Locate the cell with the specified text and output its [X, Y] center coordinate. 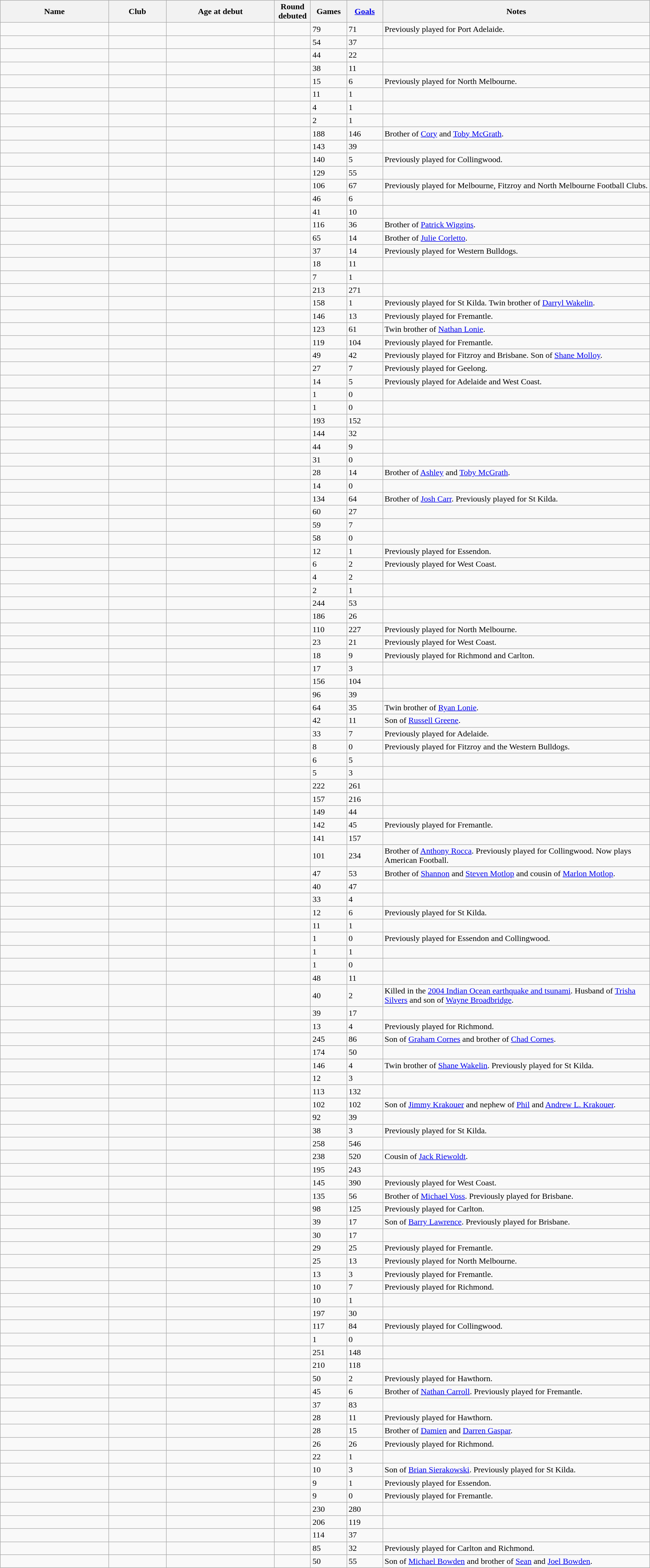
152 [365, 421]
65 [328, 238]
61 [365, 329]
79 [328, 29]
213 [328, 290]
Previously played for Fitzroy and Brisbane. Son of Shane Molloy. [516, 355]
117 [328, 1326]
186 [328, 616]
Son of Graham Cornes and brother of Chad Cornes. [516, 1039]
140 [328, 159]
23 [328, 642]
144 [328, 434]
Previously played for Richmond and Carlton. [516, 655]
Goals [365, 12]
Brother of Julie Corletto. [516, 238]
195 [328, 1170]
31 [328, 460]
96 [328, 695]
145 [328, 1183]
222 [328, 786]
Brother of Michael Voss. Previously played for Brisbane. [516, 1196]
Twin brother of Ryan Lonie. [516, 708]
244 [328, 603]
36 [365, 225]
197 [328, 1313]
Brother of Patrick Wiggins. [516, 225]
Previously played for Western Bulldogs. [516, 251]
114 [328, 1535]
123 [328, 329]
Killed in the 2004 Indian Ocean earthquake and tsunami. Husband of Trisha Silvers and son of Wayne Broadbridge. [516, 996]
216 [365, 799]
Previously played for Carlton and Richmond. [516, 1548]
41 [328, 212]
258 [328, 1144]
193 [328, 421]
35 [365, 708]
113 [328, 1091]
251 [328, 1352]
8 [328, 747]
520 [365, 1157]
141 [328, 838]
Twin brother of Nathan Lonie. [516, 329]
Son of Jimmy Krakouer and nephew of Phil and Andrew L. Krakouer. [516, 1105]
134 [328, 499]
238 [328, 1157]
143 [328, 146]
Previously played for Carlton. [516, 1209]
188 [328, 133]
546 [365, 1144]
92 [328, 1118]
86 [365, 1039]
Previously played for Adelaide. [516, 734]
Brother of Shannon and Steven Motlop and cousin of Marlon Motlop. [516, 873]
243 [365, 1170]
Games [328, 12]
Brother of Damien and Darren Gaspar. [516, 1431]
129 [328, 172]
158 [328, 303]
59 [328, 525]
83 [365, 1404]
135 [328, 1196]
Brother of Cory and Toby McGrath. [516, 133]
Son of Barry Lawrence. Previously played for Brisbane. [516, 1222]
29 [328, 1248]
Previously played for Adelaide and West Coast. [516, 382]
148 [365, 1352]
Brother of Anthony Rocca. Previously played for Collingwood. Now plays American Football. [516, 856]
71 [365, 29]
Brother of Ashley and Toby McGrath. [516, 473]
Previously played for Melbourne, Fitzroy and North Melbourne Football Clubs. [516, 186]
Round debuted [293, 12]
48 [328, 978]
156 [328, 682]
Previously played for St Kilda. Twin brother of Darryl Wakelin. [516, 303]
116 [328, 225]
132 [365, 1091]
101 [328, 856]
227 [365, 629]
85 [328, 1548]
84 [365, 1326]
Name [55, 12]
245 [328, 1039]
Notes [516, 12]
280 [365, 1509]
21 [365, 642]
54 [328, 42]
118 [365, 1365]
Brother of Josh Carr. Previously played for St Kilda. [516, 499]
390 [365, 1183]
67 [365, 186]
142 [328, 825]
Brother of Nathan Carroll. Previously played for Fremantle. [516, 1391]
206 [328, 1522]
Previously played for Geelong. [516, 368]
49 [328, 355]
230 [328, 1509]
58 [328, 538]
46 [328, 199]
210 [328, 1365]
Previously played for Fitzroy and the Western Bulldogs. [516, 747]
Previously played for Essendon and Collingwood. [516, 939]
149 [328, 812]
Son of Russell Greene. [516, 721]
Age at debut [220, 12]
60 [328, 512]
234 [365, 856]
Previously played for Port Adelaide. [516, 29]
Twin brother of Shane Wakelin. Previously played for St Kilda. [516, 1065]
271 [365, 290]
98 [328, 1209]
261 [365, 786]
106 [328, 186]
Son of Brian Sierakowski. Previously played for St Kilda. [516, 1470]
Cousin of Jack Riewoldt. [516, 1157]
174 [328, 1052]
125 [365, 1209]
Son of Michael Bowden and brother of Sean and Joel Bowden. [516, 1561]
110 [328, 629]
56 [365, 1196]
Club [137, 12]
